Capture the cell that displays the provided text and extract its (x, y) central coordinate. 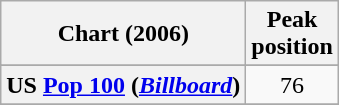
Chart (2006) (124, 34)
Peakposition (292, 34)
76 (292, 85)
US Pop 100 (Billboard) (124, 85)
